Extract the (X, Y) coordinate from the center of the cell holding the provided text.  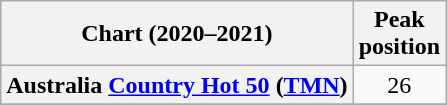
Australia Country Hot 50 (TMN) (177, 85)
Chart (2020–2021) (177, 34)
Peakposition (399, 34)
26 (399, 85)
